Output the [x, y] coordinate of the center of the cell containing the given text.  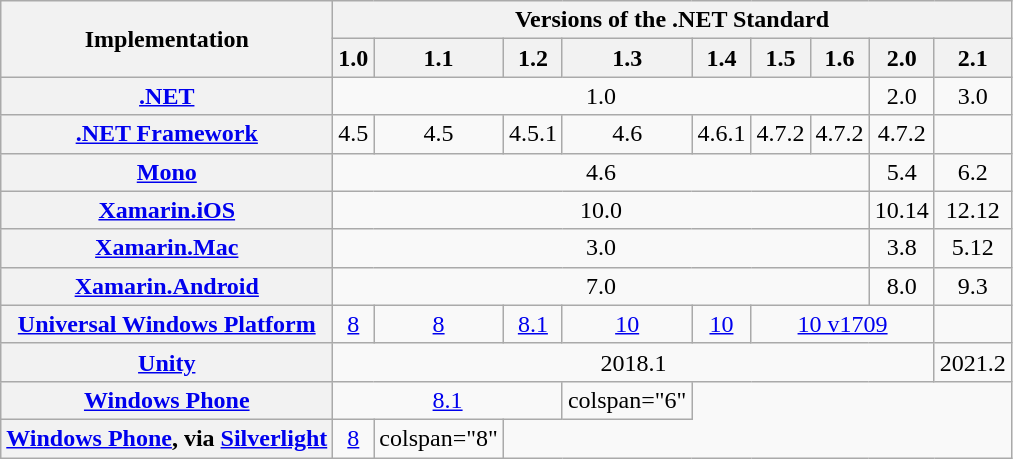
Xamarin.Android [167, 286]
1.2 [532, 58]
Versions of the .NET Standard [672, 20]
Unity [167, 362]
3.8 [902, 248]
10 v1709 [842, 324]
4.6.1 [722, 134]
1.4 [722, 58]
10.0 [601, 210]
8.0 [902, 286]
Xamarin.iOS [167, 210]
12.12 [972, 210]
2021.2 [972, 362]
1.3 [627, 58]
Windows Phone [167, 400]
Xamarin.Mac [167, 248]
1.1 [439, 58]
Windows Phone, via Silverlight [167, 438]
1.5 [780, 58]
colspan="8" [439, 438]
Implementation [167, 39]
Mono [167, 172]
9.3 [972, 286]
.NET [167, 96]
1.6 [840, 58]
10.14 [902, 210]
Universal Windows Platform [167, 324]
6.2 [972, 172]
2.1 [972, 58]
.NET Framework [167, 134]
colspan="6" [627, 400]
4.5.1 [532, 134]
2018.1 [634, 362]
7.0 [601, 286]
5.4 [902, 172]
5.12 [972, 248]
